Search for the cell housing the specified text and yield its [x, y] center coordinate. 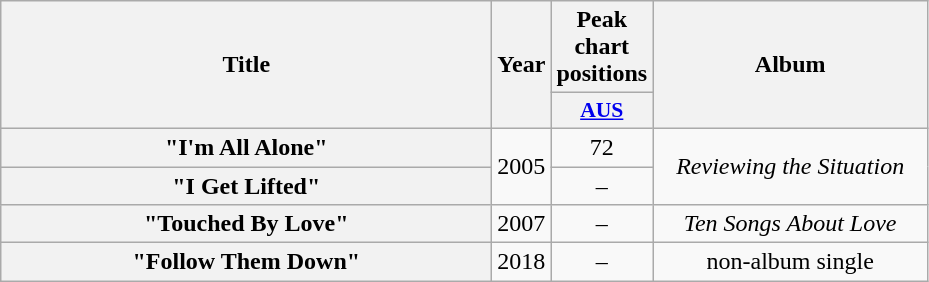
Title [246, 65]
Album [790, 65]
"Follow Them Down" [246, 262]
Year [522, 65]
2018 [522, 262]
"I'm All Alone" [246, 147]
"I Get Lifted" [246, 185]
non-album single [790, 262]
"Touched By Love" [246, 224]
AUS [602, 111]
Peak chart positions [602, 47]
2005 [522, 166]
2007 [522, 224]
72 [602, 147]
Reviewing the Situation [790, 166]
Ten Songs About Love [790, 224]
